Return [X, Y] of the center of cell containing provided text 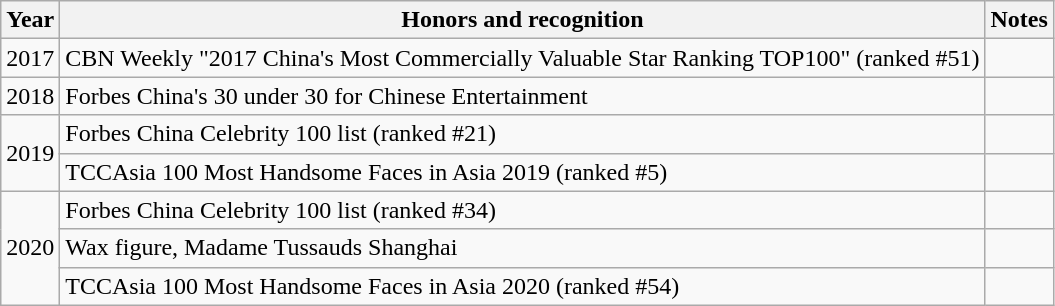
Wax figure, Madame Tussauds Shanghai [522, 248]
TCCAsia 100 Most Handsome Faces in Asia 2019 (ranked #5) [522, 172]
2018 [30, 96]
CBN Weekly "2017 China's Most Commercially Valuable Star Ranking TOP100" (ranked #51) [522, 58]
Honors and recognition [522, 20]
2017 [30, 58]
Notes [1019, 20]
Forbes China Celebrity 100 list (ranked #21) [522, 134]
Forbes China Celebrity 100 list (ranked #34) [522, 210]
2020 [30, 248]
2019 [30, 153]
Forbes China's 30 under 30 for Chinese Entertainment [522, 96]
TCCAsia 100 Most Handsome Faces in Asia 2020 (ranked #54) [522, 286]
Year [30, 20]
